Search for the cell housing the specified text and yield its [X, Y] center coordinate. 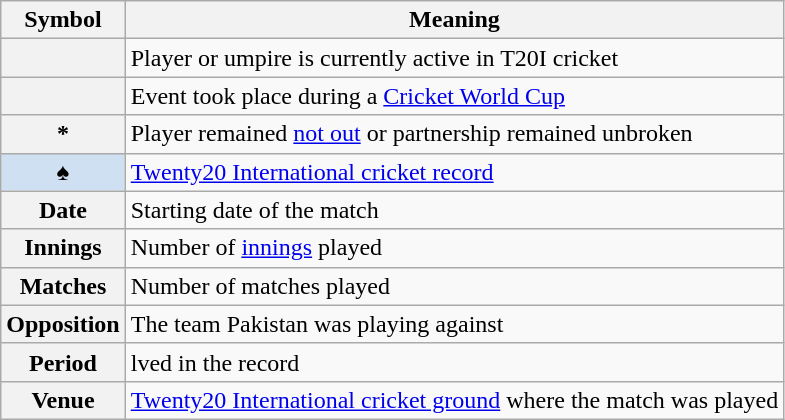
lved in the record [454, 362]
Twenty20 International cricket ground where the match was played [454, 400]
Meaning [454, 20]
♠ [63, 172]
Player remained not out or partnership remained unbroken [454, 134]
Number of innings played [454, 248]
* [63, 134]
Innings [63, 248]
Venue [63, 400]
Date [63, 210]
Player or umpire is currently active in T20I cricket [454, 58]
Opposition [63, 324]
Matches [63, 286]
Period [63, 362]
Number of matches played [454, 286]
The team Pakistan was playing against [454, 324]
Starting date of the match [454, 210]
Event took place during a Cricket World Cup [454, 96]
Symbol [63, 20]
Twenty20 International cricket record [454, 172]
